Search for the cell housing the specified text and yield its (X, Y) center coordinate. 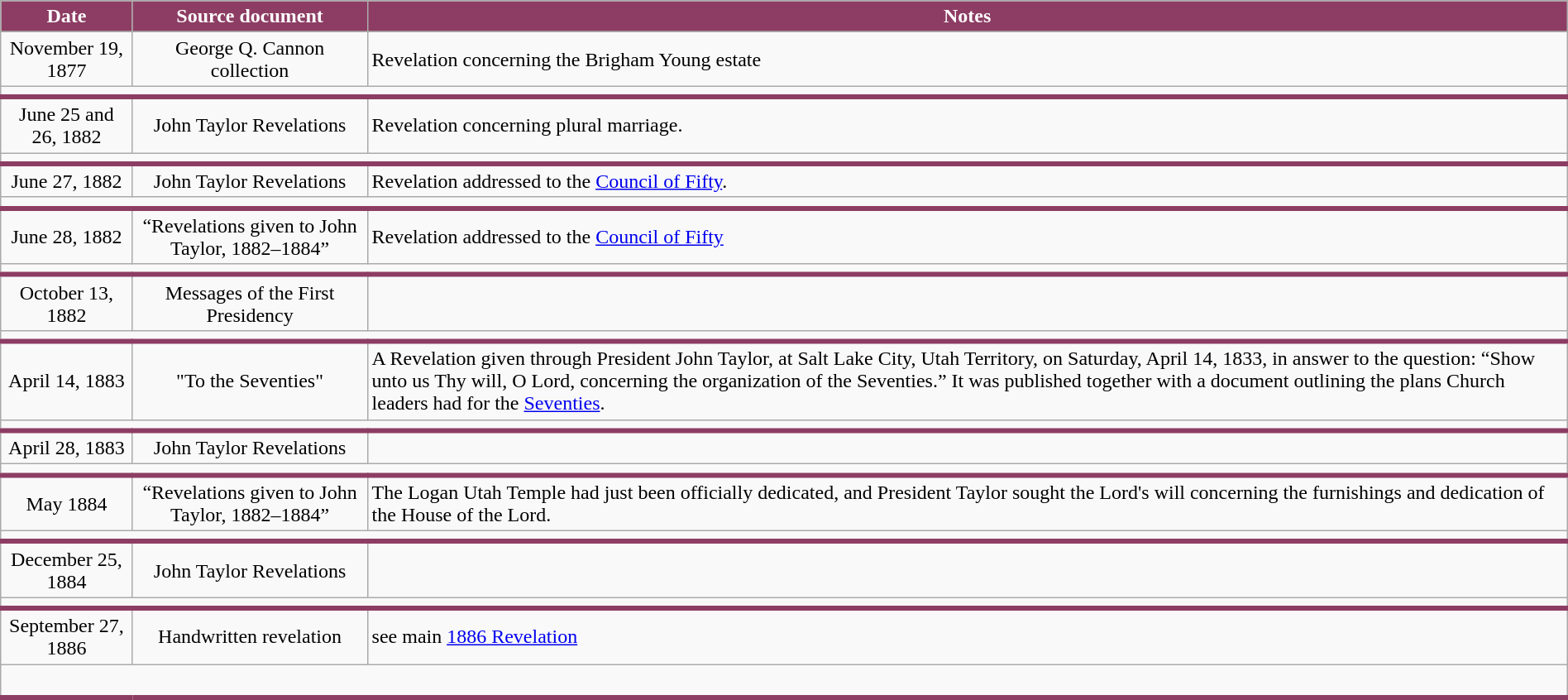
Handwritten revelation (250, 635)
Revelation addressed to the Council of Fifty. (968, 180)
see main 1886 Revelation (968, 635)
April 28, 1883 (66, 447)
Notes (968, 17)
September 27, 1886 (66, 635)
April 14, 1883 (66, 381)
December 25, 1884 (66, 569)
November 19, 1877 (66, 60)
Date (66, 17)
October 13, 1882 (66, 303)
May 1884 (66, 503)
George Q. Cannon collection (250, 60)
Revelation concerning plural marriage. (968, 124)
Revelation addressed to the Council of Fifty (968, 235)
June 25 and 26, 1882 (66, 124)
Source document (250, 17)
"To the Seventies" (250, 381)
Revelation concerning the Brigham Young estate (968, 60)
Messages of the First Presidency (250, 303)
June 27, 1882 (66, 180)
June 28, 1882 (66, 235)
